Output the [x, y] coordinate of the center of the cell containing the given text.  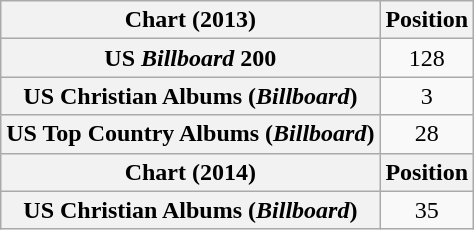
US Billboard 200 [190, 58]
Chart (2014) [190, 172]
35 [427, 210]
3 [427, 96]
Chart (2013) [190, 20]
US Top Country Albums (Billboard) [190, 134]
128 [427, 58]
28 [427, 134]
